Return the [X, Y] coordinate for the center point of the cell that contains the specified text.  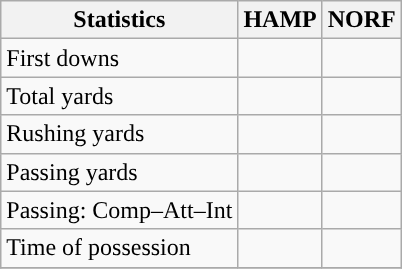
HAMP [280, 20]
Total yards [120, 96]
Rushing yards [120, 134]
NORF [362, 20]
Passing yards [120, 172]
Time of possession [120, 248]
First downs [120, 58]
Statistics [120, 20]
Passing: Comp–Att–Int [120, 210]
